Provide the (x, y) coordinate of the cell's center where the given text is located.  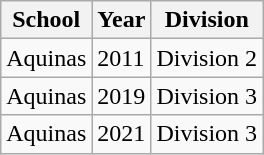
Year (122, 20)
2011 (122, 58)
2021 (122, 134)
School (46, 20)
2019 (122, 96)
Division (207, 20)
Division 2 (207, 58)
